Scan for the cell matching the given text and deliver its (x, y) coordinate at center. 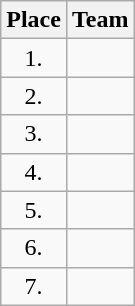
3. (34, 134)
2. (34, 96)
4. (34, 172)
Team (100, 20)
Place (34, 20)
1. (34, 58)
6. (34, 248)
5. (34, 210)
7. (34, 286)
